Return (x, y) of the center of cell containing provided text 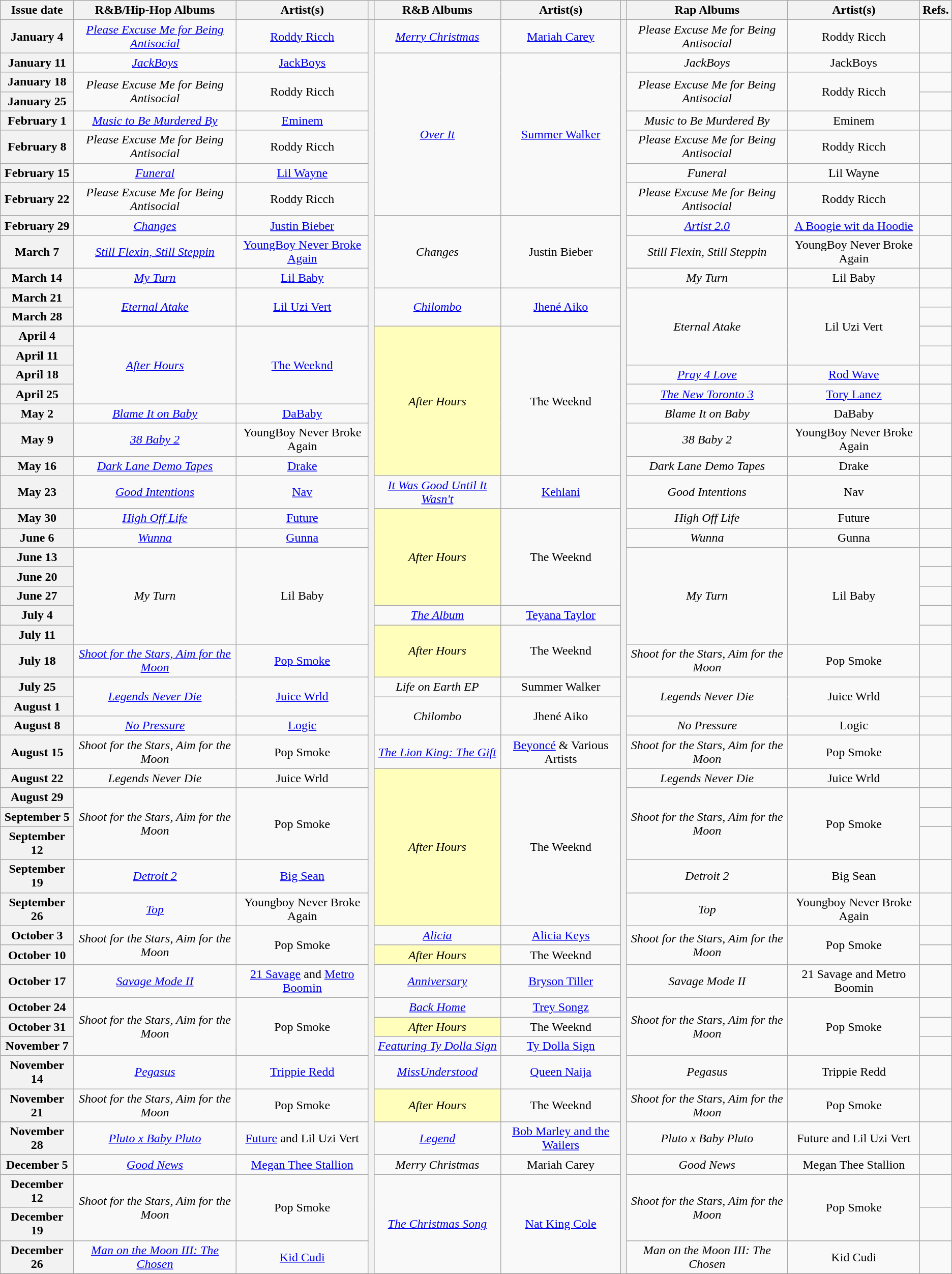
The Christmas Song (437, 1224)
September 26 (37, 909)
Alicia (437, 935)
The New Toronto 3 (707, 394)
The Lion King: The Gift (437, 752)
March 7 (37, 251)
Trey Songz (561, 1007)
April 4 (37, 336)
Legend (437, 1138)
February 15 (37, 173)
Anniversary (437, 981)
R&B/Hip-Hop Albums (155, 10)
Rap Albums (707, 10)
R&B Albums (437, 10)
Teyana Taylor (561, 615)
August 29 (37, 797)
October 31 (37, 1027)
October 3 (37, 935)
Pray 4 Love (707, 375)
Alicia Keys (561, 935)
Beyoncé & Various Artists (561, 752)
February 29 (37, 225)
June 6 (37, 538)
June 27 (37, 596)
May 23 (37, 492)
May 16 (37, 466)
Issue date (37, 10)
May 9 (37, 439)
December 19 (37, 1224)
December 12 (37, 1191)
June 20 (37, 576)
February 1 (37, 121)
May 30 (37, 518)
Bob Marley and the Wailers (561, 1138)
A Boogie wit da Hoodie (854, 225)
January 18 (37, 82)
November 7 (37, 1046)
June 13 (37, 557)
Rod Wave (854, 375)
Bryson Tiller (561, 981)
Refs. (936, 10)
Over It (437, 134)
Back Home (437, 1007)
January 4 (37, 37)
Nat King Cole (561, 1224)
March 14 (37, 278)
It Was Good Until It Wasn't (437, 492)
November 14 (37, 1072)
Queen Naija (561, 1072)
February 8 (37, 146)
November 21 (37, 1106)
Artist 2.0 (707, 225)
October 24 (37, 1007)
March 21 (37, 298)
Ty Dolla Sign (561, 1046)
April 11 (37, 355)
January 11 (37, 63)
July 25 (37, 687)
September 5 (37, 817)
December 26 (37, 1257)
July 18 (37, 661)
April 25 (37, 394)
The Album (437, 615)
October 17 (37, 981)
January 25 (37, 101)
MissUnderstood (437, 1072)
May 2 (37, 413)
August 8 (37, 726)
August 15 (37, 752)
March 28 (37, 317)
April 18 (37, 375)
August 22 (37, 778)
December 5 (37, 1165)
February 22 (37, 199)
November 28 (37, 1138)
August 1 (37, 706)
Kehlani (561, 492)
July 4 (37, 615)
July 11 (37, 634)
October 10 (37, 955)
Featuring Ty Dolla Sign (437, 1046)
September 12 (37, 843)
Life on Earth EP (437, 687)
Tory Lanez (854, 394)
September 19 (37, 876)
